For the text-containing cell, return its midpoint in [X, Y] coordinate format. 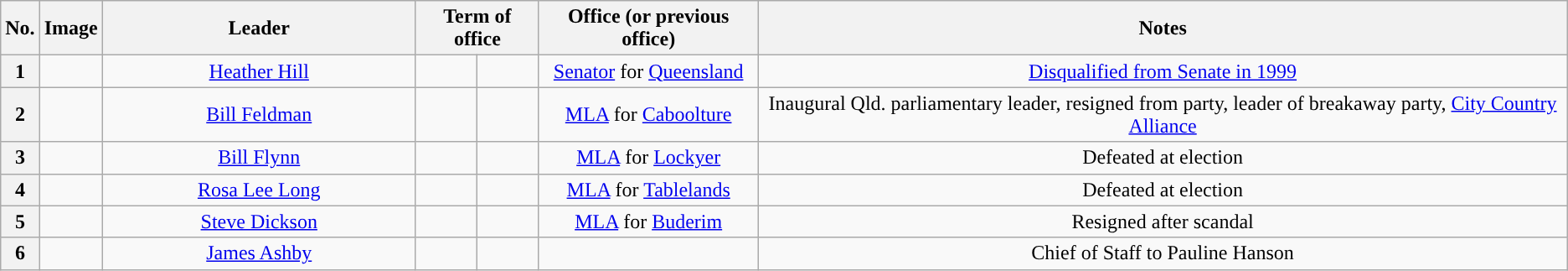
Leader [259, 29]
Senator for Queensland [648, 71]
2 [20, 114]
No. [20, 29]
4 [20, 190]
MLA for Caboolture [648, 114]
Image [70, 29]
Chief of Staff to Pauline Hanson [1163, 253]
Bill Feldman [259, 114]
MLA for Tablelands [648, 190]
1 [20, 71]
Rosa Lee Long [259, 190]
Term of office [477, 29]
MLA for Lockyer [648, 158]
Steve Dickson [259, 221]
5 [20, 221]
Resigned after scandal [1163, 221]
3 [20, 158]
Office (or previous office) [648, 29]
Inaugural Qld. parliamentary leader, resigned from party, leader of breakaway party, City Country Alliance [1163, 114]
MLA for Buderim [648, 221]
Bill Flynn [259, 158]
6 [20, 253]
Heather Hill [259, 71]
Notes [1163, 29]
Disqualified from Senate in 1999 [1163, 71]
James Ashby [259, 253]
